Locate the cell with the specified text and output its [x, y] center coordinate. 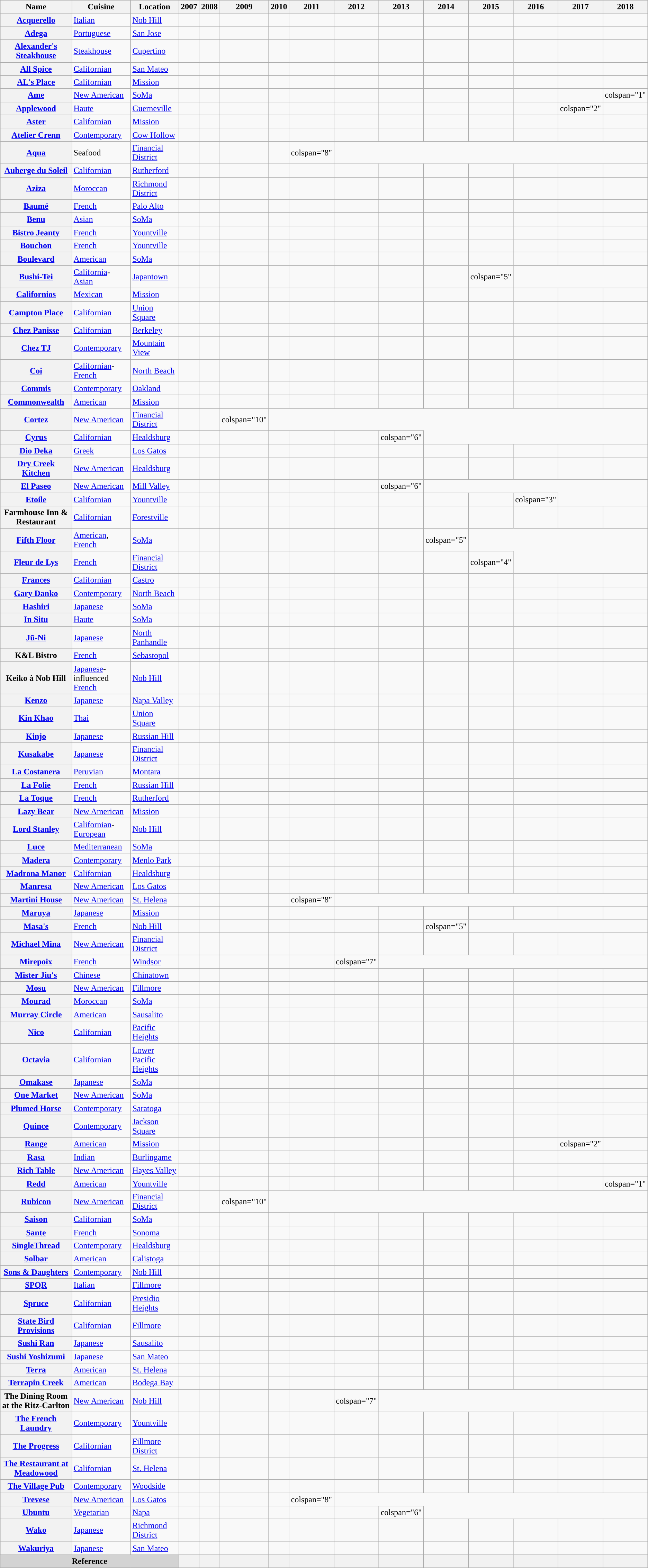
2012 [357, 7]
Montara [155, 772]
Atelier Crenn [36, 135]
Redd [36, 1183]
Lord Stanley [36, 829]
Asian [101, 219]
Pacific Heights [155, 1032]
Octavia [36, 1060]
Saison [36, 1219]
Commis [36, 388]
Spruce [36, 1303]
Napa Valley [155, 700]
Mirepoix [36, 962]
SingleThread [36, 1246]
Bistro Jeanty [36, 233]
Lower Pacific Heights [155, 1060]
Dry Creek Kitchen [36, 469]
Sante [36, 1233]
Calistoga [155, 1259]
Cyrus [36, 437]
Trevese [36, 1499]
Thai [101, 718]
colspan="4" [491, 562]
Plumed Horse [36, 1108]
Palo Alto [155, 206]
Saratoga [155, 1108]
The Village Pub [36, 1486]
Hayes Valley [155, 1170]
Name [36, 7]
2011 [312, 7]
Windsor [155, 962]
Rubicon [36, 1201]
Lazy Bear [36, 811]
2018 [625, 7]
Steakhouse [101, 51]
Reference [90, 1561]
Luce [36, 847]
Masa's [36, 926]
Farmhouse Inn & Restaurant [36, 517]
One Market [36, 1095]
colspan="3" [536, 499]
Jackson Square [155, 1126]
Oakland [155, 388]
Bodega Bay [155, 1383]
2015 [491, 7]
Gary Danko [36, 593]
North Panhandle [155, 638]
Japanese-influenced French [101, 678]
Maruya [36, 913]
Commonwealth [36, 402]
La Folie [36, 785]
Location [155, 7]
Range [36, 1144]
2014 [446, 7]
Omakase [36, 1082]
Quince [36, 1126]
Kusakabe [36, 754]
Guerneville [155, 108]
The Restaurant at Meadowood [36, 1468]
2008 [209, 7]
Bouchon [36, 246]
2009 [244, 7]
Murray Circle [36, 1015]
Manresa [36, 886]
Peruvian [101, 772]
Alexander's Steakhouse [36, 51]
Sonoma [155, 1233]
Coi [36, 370]
Cupertino [155, 51]
Chez Panisse [36, 330]
Acquerello [36, 20]
Aster [36, 121]
Keiko à Nob Hill [36, 678]
The French Laundry [36, 1423]
Chez TJ [36, 348]
Frances [36, 580]
Kinjo [36, 736]
All Spice [36, 69]
Fleur de Lys [36, 562]
K&L Bistro [36, 655]
Sebastopol [155, 655]
Solbar [36, 1259]
2016 [536, 7]
Vegetarian [101, 1513]
2013 [401, 7]
The Dining Room at the Ritz-Carlton [36, 1400]
Baumé [36, 206]
San Jose [155, 33]
SPQR [36, 1285]
El Paseo [36, 486]
Forestville [155, 517]
Cow Hollow [155, 135]
2017 [580, 7]
Hashiri [36, 606]
Martini House [36, 900]
Seafood [101, 152]
Cortez [36, 420]
2010 [279, 7]
Sons & Daughters [36, 1272]
Californian-European [101, 829]
State Bird Provisions [36, 1326]
Chinese [101, 975]
Indian [101, 1157]
Applewood [36, 108]
Madrona Manor [36, 873]
Aziza [36, 188]
Napa [155, 1513]
Madera [36, 860]
Benu [36, 219]
Ubuntu [36, 1513]
Menlo Park [155, 860]
Woodside [155, 1486]
Kenzo [36, 700]
In Situ [36, 620]
AL's Place [36, 82]
Kin Khao [36, 718]
Auberge du Soleil [36, 170]
Etoile [36, 499]
The Progress [36, 1445]
2007 [189, 7]
Fifth Floor [36, 540]
Cuisine [101, 7]
Michael Mina [36, 944]
Adega [36, 33]
Burlingame [155, 1157]
Jū-Ni [36, 638]
Wako [36, 1531]
Boulevard [36, 259]
Presidio Heights [155, 1303]
California-Asian [101, 277]
Fillmore District [155, 1445]
Terra [36, 1370]
Mill Valley [155, 486]
Greek [101, 450]
La Costanera [36, 772]
Berkeley [155, 330]
Castro [155, 580]
Mountain View [155, 348]
Mourad [36, 1001]
La Toque [36, 798]
Californios [36, 295]
Terrapin Creek [36, 1383]
Sushi Yoshizumi [36, 1357]
American, French [101, 540]
Campton Place [36, 312]
Mosu [36, 988]
Rasa [36, 1157]
Mediterranean [101, 847]
Rich Table [36, 1170]
Bushi-Tei [36, 277]
Aqua [36, 152]
Californian-French [101, 370]
Dio Deka [36, 450]
Chinatown [155, 975]
Sushi Ran [36, 1343]
Nico [36, 1032]
Mexican [101, 295]
Ame [36, 95]
Wakuriya [36, 1548]
Portuguese [101, 33]
Mister Jiu's [36, 975]
Japantown [155, 277]
